Return the [X, Y] coordinate for the center point of the cell that contains the specified text.  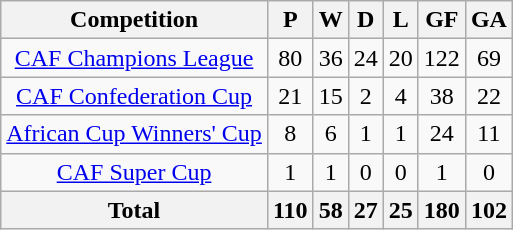
D [366, 20]
Competition [134, 20]
36 [330, 58]
15 [330, 96]
22 [488, 96]
CAF Champions League [134, 58]
GF [442, 20]
27 [366, 210]
4 [400, 96]
69 [488, 58]
102 [488, 210]
110 [290, 210]
122 [442, 58]
80 [290, 58]
25 [400, 210]
L [400, 20]
20 [400, 58]
11 [488, 134]
8 [290, 134]
GA [488, 20]
African Cup Winners' Cup [134, 134]
W [330, 20]
58 [330, 210]
180 [442, 210]
21 [290, 96]
CAF Confederation Cup [134, 96]
2 [366, 96]
P [290, 20]
Total [134, 210]
6 [330, 134]
CAF Super Cup [134, 172]
38 [442, 96]
